For the text-containing cell, return its midpoint in (X, Y) coordinate format. 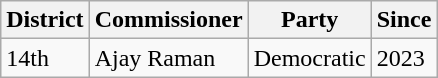
Since (404, 20)
2023 (404, 58)
14th (45, 58)
Party (310, 20)
Ajay Raman (168, 58)
Democratic (310, 58)
Commissioner (168, 20)
District (45, 20)
